Identify which cell holds the provided text, then report its [X, Y] central coordinate. 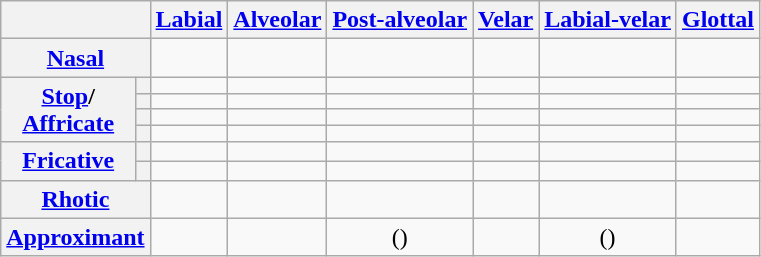
Nasal [76, 58]
Fricative [68, 161]
Velar [506, 20]
Rhotic [76, 199]
Alveolar [278, 20]
Labial-velar [608, 20]
Approximant [76, 237]
Stop/Affricate [68, 110]
Post-alveolar [400, 20]
Glottal [718, 20]
Labial [189, 20]
